Provide the [X, Y] coordinate of the cell's center where the given text is located.  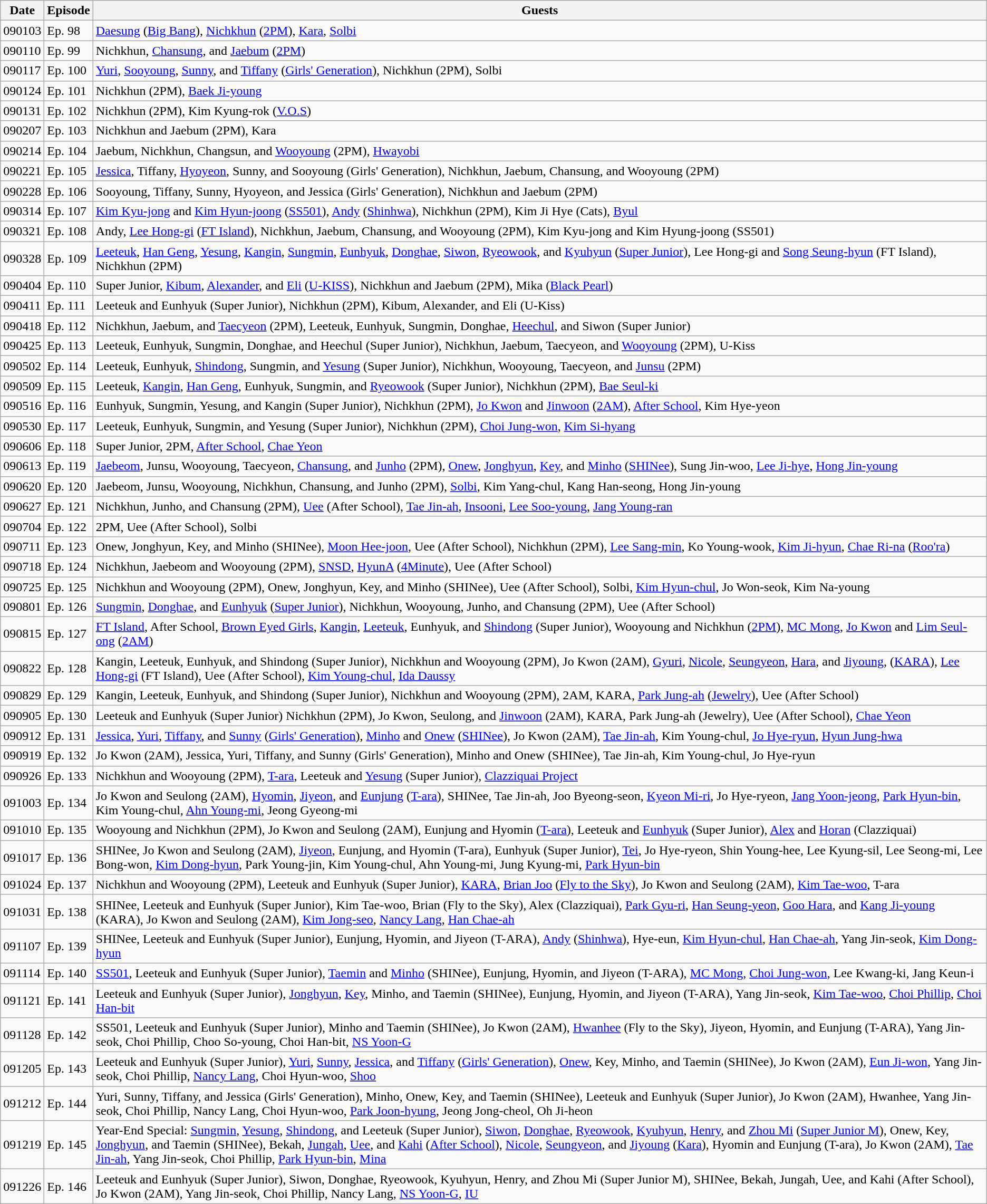
Ep. 135 [69, 830]
Nichkhun, Jaebeom and Wooyoung (2PM), SNSD, HyunA (4Minute), Uee (After School) [540, 566]
090912 [22, 736]
Ep. 138 [69, 911]
090314 [22, 211]
Date [22, 11]
090718 [22, 566]
Ep. 98 [69, 31]
Super Junior, Kibum, Alexander, and Eli (U-KISS), Nichkhun and Jaebum (2PM), Mika (Black Pearl) [540, 286]
Ep. 102 [69, 111]
Kangin, Leeteuk, Eunhyuk, and Shindong (Super Junior), Nichkhun and Wooyoung (2PM), 2AM, KARA, Park Jung-ah (Jewelry), Uee (After School) [540, 696]
091003 [22, 803]
Jaebeom, Junsu, Wooyoung, Nichkhun, Chansung, and Junho (2PM), Solbi, Kim Yang-chul, Kang Han-seong, Hong Jin-young [540, 486]
090131 [22, 111]
Ep. 145 [69, 1145]
Kim Kyu-jong and Kim Hyun-joong (SS501), Andy (Shinhwa), Nichkhun (2PM), Kim Ji Hye (Cats), Byul [540, 211]
2PM, Uee (After School), Solbi [540, 526]
091114 [22, 973]
Wooyoung and Nichkhun (2PM), Jo Kwon and Seulong (2AM), Eunjung and Hyomin (T-ara), Leeteuk and Eunhyuk (Super Junior), Alex and Horan (Clazziquai) [540, 830]
Ep. 141 [69, 1000]
Ep. 124 [69, 566]
Sungmin, Donghae, and Eunhyuk (Super Junior), Nichkhun, Wooyoung, Junho, and Chansung (2PM), Uee (After School) [540, 607]
Andy, Lee Hong-gi (FT Island), Nichkhun, Jaebum, Chansung, and Wooyoung (2PM), Kim Kyu-jong and Kim Hyung-joong (SS501) [540, 231]
090620 [22, 486]
Ep. 126 [69, 607]
Nichkhun, Chansung, and Jaebum (2PM) [540, 51]
Ep. 108 [69, 231]
090404 [22, 286]
Nichkhun and Jaebum (2PM), Kara [540, 131]
091226 [22, 1187]
090606 [22, 446]
090228 [22, 191]
Nichkhun and Wooyoung (2PM), Leeteuk and Eunhyuk (Super Junior), KARA, Brian Joo (Fly to the Sky), Jo Kwon and Seulong (2AM), Kim Tae-woo, T-ara [540, 884]
Ep. 120 [69, 486]
Daesung (Big Bang), Nichkhun (2PM), Kara, Solbi [540, 31]
Ep. 125 [69, 587]
Super Junior, 2PM, After School, Chae Yeon [540, 446]
Ep. 110 [69, 286]
Ep. 101 [69, 91]
090613 [22, 466]
090822 [22, 669]
Ep. 113 [69, 346]
091219 [22, 1145]
Ep. 128 [69, 669]
091212 [22, 1103]
090905 [22, 716]
Leeteuk and Eunhyuk (Super Junior) Nichkhun (2PM), Jo Kwon, Seulong, and Jinwoon (2AM), KARA, Park Jung-ah (Jewelry), Uee (After School), Chae Yeon [540, 716]
Ep. 136 [69, 858]
Ep. 112 [69, 326]
090214 [22, 151]
090110 [22, 51]
090425 [22, 346]
091024 [22, 884]
Ep. 137 [69, 884]
091128 [22, 1035]
Nichkhun and Wooyoung (2PM), Onew, Jonghyun, Key, and Minho (SHINee), Uee (After School), Solbi, Kim Hyun-chul, Jo Won-seok, Kim Na-young [540, 587]
090801 [22, 607]
Ep. 132 [69, 756]
Ep. 109 [69, 258]
090418 [22, 326]
Jaebeom, Junsu, Wooyoung, Taecyeon, Chansung, and Junho (2PM), Onew, Jonghyun, Key, and Minho (SHINee), Sung Jin-woo, Lee Ji-hye, Hong Jin-young [540, 466]
Nichkhun (2PM), Baek Ji-young [540, 91]
Nichkhun and Wooyoung (2PM), T-ara, Leeteuk and Yesung (Super Junior), Clazziquai Project [540, 776]
090725 [22, 587]
090509 [22, 386]
Ep. 146 [69, 1187]
Ep. 142 [69, 1035]
090411 [22, 306]
Ep. 104 [69, 151]
Ep. 100 [69, 71]
090815 [22, 634]
Ep. 144 [69, 1103]
Ep. 107 [69, 211]
Ep. 119 [69, 466]
Ep. 133 [69, 776]
Ep. 111 [69, 306]
090530 [22, 426]
Ep. 127 [69, 634]
Ep. 114 [69, 366]
Ep. 115 [69, 386]
Ep. 122 [69, 526]
Guests [540, 11]
091107 [22, 946]
Jaebum, Nichkhun, Changsun, and Wooyoung (2PM), Hwayobi [540, 151]
Ep. 116 [69, 406]
Ep. 129 [69, 696]
090221 [22, 171]
090711 [22, 546]
Sooyoung, Tiffany, Sunny, Hyoyeon, and Jessica (Girls' Generation), Nichkhun and Jaebum (2PM) [540, 191]
090103 [22, 31]
Leeteuk and Eunhyuk (Super Junior), Nichkhun (2PM), Kibum, Alexander, and Eli (U-Kiss) [540, 306]
Nichkhun (2PM), Kim Kyung-rok (V.O.S) [540, 111]
090124 [22, 91]
090321 [22, 231]
Nichkhun, Jaebum, and Taecyeon (2PM), Leeteuk, Eunhyuk, Sungmin, Donghae, Heechul, and Siwon (Super Junior) [540, 326]
Nichkhun, Junho, and Chansung (2PM), Uee (After School), Tae Jin-ah, Insooni, Lee Soo-young, Jang Young-ran [540, 506]
Ep. 117 [69, 426]
091121 [22, 1000]
090516 [22, 406]
Ep. 105 [69, 171]
Jessica, Tiffany, Hyoyeon, Sunny, and Sooyoung (Girls' Generation), Nichkhun, Jaebum, Chansung, and Wooyoung (2PM) [540, 171]
Ep. 140 [69, 973]
090829 [22, 696]
091205 [22, 1070]
Leeteuk, Eunhyuk, Sungmin, Donghae, and Heechul (Super Junior), Nichkhun, Jaebum, Taecyeon, and Wooyoung (2PM), U-Kiss [540, 346]
Ep. 134 [69, 803]
Jo Kwon (2AM), Jessica, Yuri, Tiffany, and Sunny (Girls' Generation), Minho and Onew (SHINee), Tae Jin-ah, Kim Young-chul, Jo Hye-ryun [540, 756]
Ep. 121 [69, 506]
090627 [22, 506]
091017 [22, 858]
090117 [22, 71]
Episode [69, 11]
Eunhyuk, Sungmin, Yesung, and Kangin (Super Junior), Nichkhun (2PM), Jo Kwon and Jinwoon (2AM), After School, Kim Hye-yeon [540, 406]
Ep. 103 [69, 131]
090207 [22, 131]
Ep. 99 [69, 51]
Leeteuk, Eunhyuk, Sungmin, and Yesung (Super Junior), Nichkhun (2PM), Choi Jung-won, Kim Si-hyang [540, 426]
090704 [22, 526]
Ep. 143 [69, 1070]
Ep. 106 [69, 191]
Leeteuk, Eunhyuk, Shindong, Sungmin, and Yesung (Super Junior), Nichkhun, Wooyoung, Taecyeon, and Junsu (2PM) [540, 366]
091031 [22, 911]
090926 [22, 776]
090502 [22, 366]
Jessica, Yuri, Tiffany, and Sunny (Girls' Generation), Minho and Onew (SHINee), Jo Kwon (2AM), Tae Jin-ah, Kim Young-chul, Jo Hye-ryun, Hyun Jung-hwa [540, 736]
Yuri, Sooyoung, Sunny, and Tiffany (Girls' Generation), Nichkhun (2PM), Solbi [540, 71]
091010 [22, 830]
Ep. 130 [69, 716]
Ep. 139 [69, 946]
Ep. 131 [69, 736]
Ep. 118 [69, 446]
Leeteuk, Kangin, Han Geng, Eunhyuk, Sungmin, and Ryeowook (Super Junior), Nichkhun (2PM), Bae Seul-ki [540, 386]
090328 [22, 258]
090919 [22, 756]
Ep. 123 [69, 546]
